Pinpoint the cell where the given text exists, returning its [X, Y] midpoint coordinate. 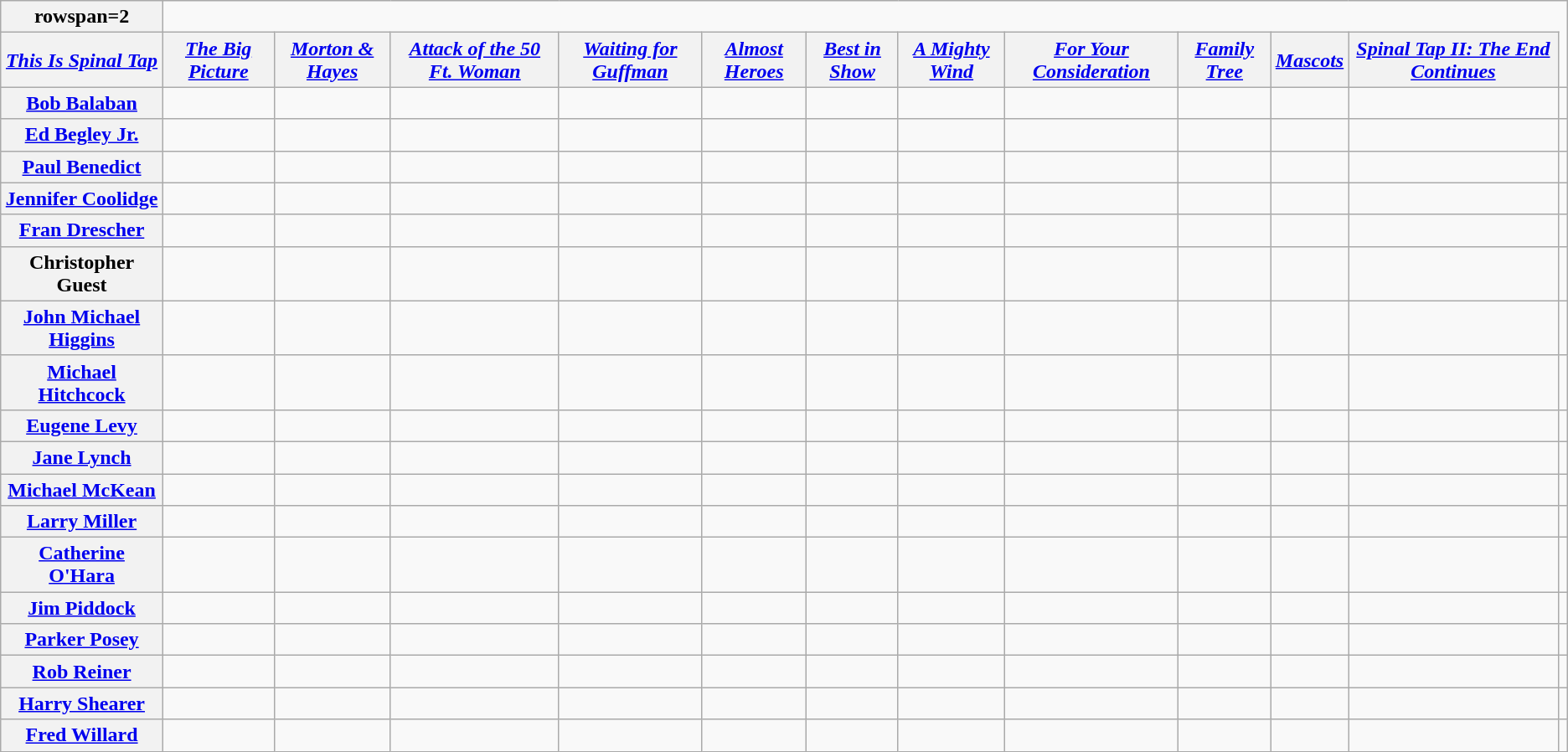
Jennifer Coolidge [82, 198]
Larry Miller [82, 522]
Jane Lynch [82, 457]
Morton & Hayes [332, 60]
Fran Drescher [82, 230]
Best in Show [853, 60]
Catherine O'Hara [82, 564]
A Mighty Wind [952, 60]
John Michael Higgins [82, 328]
Almost Heroes [754, 60]
Mascots [1309, 60]
The Big Picture [218, 60]
Family Tree [1225, 60]
Rob Reiner [82, 672]
Parker Posey [82, 640]
Michael Hitchcock [82, 382]
Fred Willard [82, 735]
This Is Spinal Tap [82, 60]
Ed Begley Jr. [82, 135]
Spinal Tap II: The End Continues [1453, 60]
Bob Balaban [82, 103]
Eugene Levy [82, 425]
Christopher Guest [82, 273]
Michael McKean [82, 490]
Jim Piddock [82, 608]
Harry Shearer [82, 703]
Paul Benedict [82, 167]
Attack of the 50 Ft. Woman [474, 60]
For Your Consideration [1092, 60]
Waiting for Guffman [630, 60]
rowspan=2 [82, 17]
